For the text-containing cell, return its midpoint in [x, y] coordinate format. 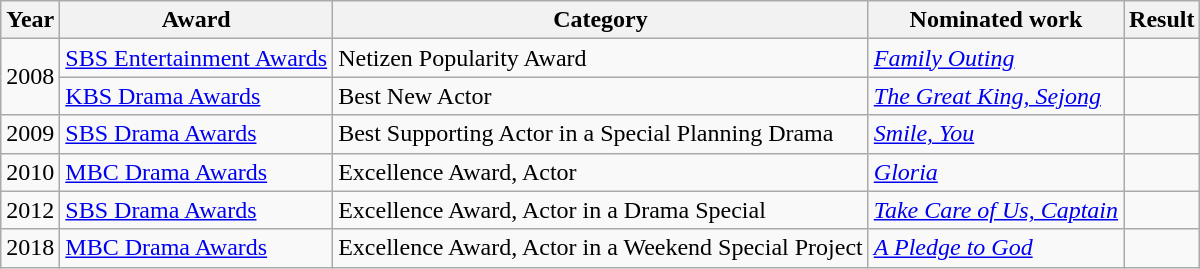
A Pledge to God [996, 248]
Best New Actor [601, 96]
Year [30, 20]
Smile, You [996, 134]
2010 [30, 172]
Excellence Award, Actor in a Weekend Special Project [601, 248]
Result [1162, 20]
Take Care of Us, Captain [996, 210]
2018 [30, 248]
Gloria [996, 172]
SBS Entertainment Awards [196, 58]
2008 [30, 77]
Excellence Award, Actor in a Drama Special [601, 210]
Netizen Popularity Award [601, 58]
Best Supporting Actor in a Special Planning Drama [601, 134]
Family Outing [996, 58]
KBS Drama Awards [196, 96]
Category [601, 20]
Excellence Award, Actor [601, 172]
The Great King, Sejong [996, 96]
2012 [30, 210]
Award [196, 20]
2009 [30, 134]
Nominated work [996, 20]
